Search for the cell housing the specified text and yield its (x, y) center coordinate. 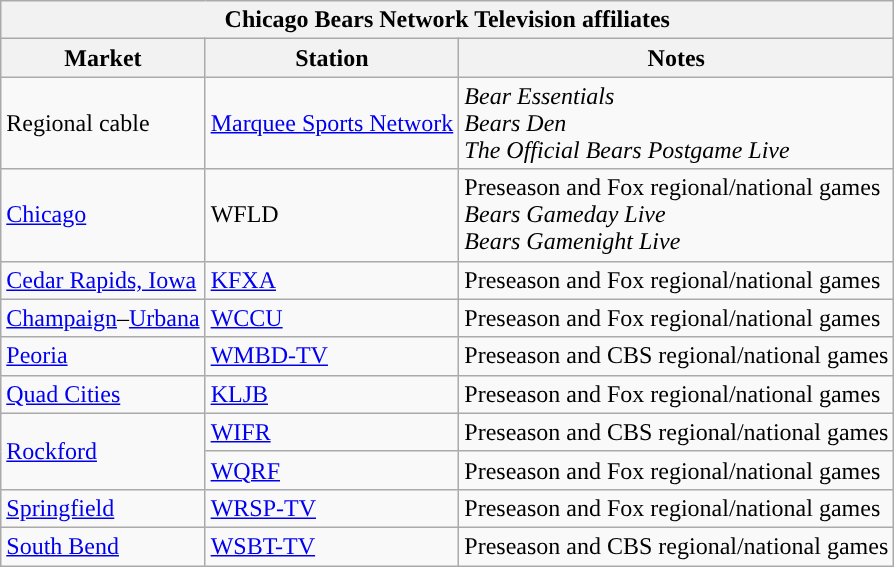
Rockford (103, 451)
Notes (676, 58)
Regional cable (103, 123)
WCCU (332, 318)
WMBD-TV (332, 356)
Chicago (103, 215)
Marquee Sports Network (332, 123)
WFLD (332, 215)
KFXA (332, 280)
Market (103, 58)
South Bend (103, 546)
WRSP-TV (332, 508)
WIFR (332, 432)
KLJB (332, 394)
WSBT-TV (332, 546)
Cedar Rapids, Iowa (103, 280)
WQRF (332, 470)
Springfield (103, 508)
Station (332, 58)
Quad Cities (103, 394)
Chicago Bears Network Television affiliates (448, 20)
Preseason and Fox regional/national gamesBears Gameday LiveBears Gamenight Live (676, 215)
Champaign–Urbana (103, 318)
Bear EssentialsBears DenThe Official Bears Postgame Live (676, 123)
Peoria (103, 356)
